Identify which cell holds the provided text, then report its [x, y] central coordinate. 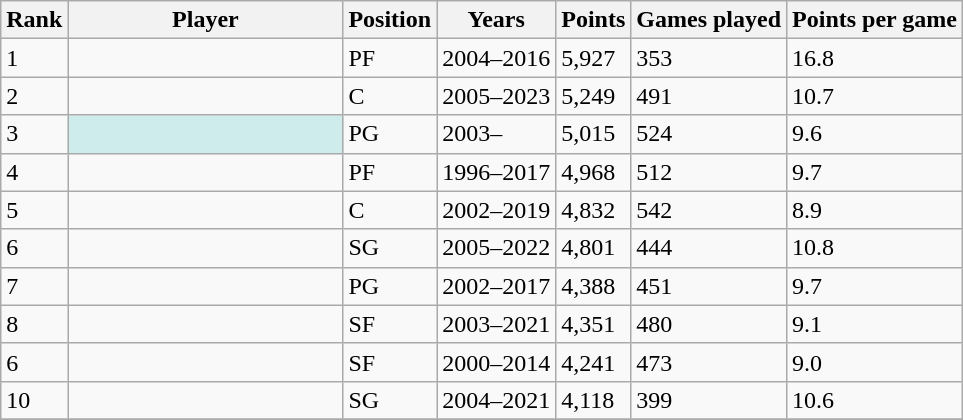
9.6 [875, 134]
2003–2021 [496, 324]
Points [594, 20]
10.8 [875, 248]
9.1 [875, 324]
Points per game [875, 20]
10 [34, 400]
1 [34, 58]
5,015 [594, 134]
2005–2023 [496, 96]
5 [34, 210]
2002–2017 [496, 286]
1996–2017 [496, 172]
Years [496, 20]
4,968 [594, 172]
Player [206, 20]
2005–2022 [496, 248]
5,249 [594, 96]
524 [709, 134]
Games played [709, 20]
8 [34, 324]
4,801 [594, 248]
451 [709, 286]
4,118 [594, 400]
542 [709, 210]
8.9 [875, 210]
Rank [34, 20]
4 [34, 172]
10.7 [875, 96]
2004–2021 [496, 400]
Position [390, 20]
16.8 [875, 58]
4,351 [594, 324]
7 [34, 286]
512 [709, 172]
5,927 [594, 58]
2000–2014 [496, 362]
480 [709, 324]
2004–2016 [496, 58]
4,388 [594, 286]
3 [34, 134]
353 [709, 58]
2 [34, 96]
4,241 [594, 362]
399 [709, 400]
9.0 [875, 362]
4,832 [594, 210]
2003– [496, 134]
473 [709, 362]
10.6 [875, 400]
444 [709, 248]
491 [709, 96]
2002–2019 [496, 210]
